Determine the [X, Y] coordinate at the center of the cell enclosing the given text.  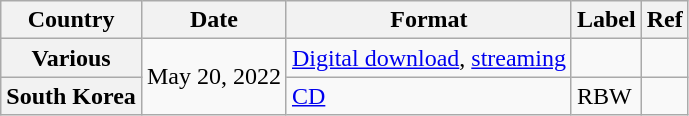
South Korea [72, 96]
Ref [664, 20]
Country [72, 20]
RBW [606, 96]
Digital download, streaming [428, 58]
Date [214, 20]
May 20, 2022 [214, 77]
CD [428, 96]
Format [428, 20]
Various [72, 58]
Label [606, 20]
